Determine the [X, Y] coordinate at the center of the cell enclosing the given text.  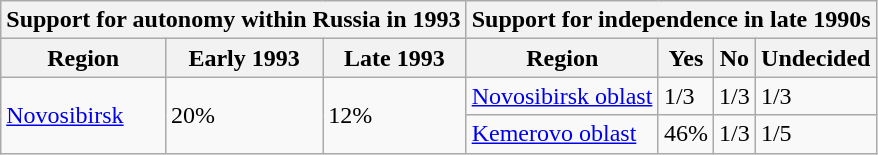
Novosibirsk [84, 115]
20% [244, 115]
Late 1993 [394, 58]
Support for independence in late 1990s [671, 20]
12% [394, 115]
Early 1993 [244, 58]
Yes [686, 58]
1/5 [816, 134]
Novosibirsk oblast [562, 96]
46% [686, 134]
Support for autonomy within Russia in 1993 [234, 20]
Undecided [816, 58]
Kemerovo oblast [562, 134]
No [735, 58]
